Return (x, y) of the center of cell containing provided text 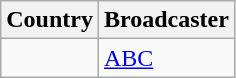
ABC (166, 58)
Country (50, 20)
Broadcaster (166, 20)
